Identify which cell holds the provided text, then report its (x, y) central coordinate. 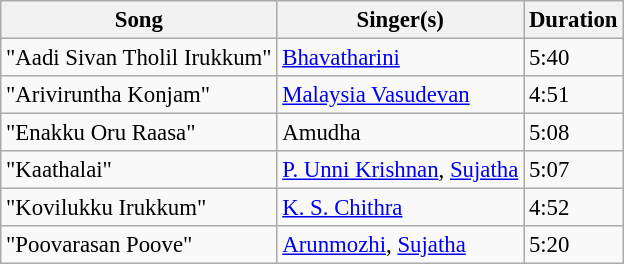
"Ariviruntha Konjam" (139, 95)
"Kovilukku Irukkum" (139, 208)
"Enakku Oru Raasa" (139, 133)
4:52 (574, 208)
5:08 (574, 133)
Singer(s) (400, 20)
K. S. Chithra (400, 208)
"Aadi Sivan Tholil Irukkum" (139, 58)
Malaysia Vasudevan (400, 95)
4:51 (574, 95)
P. Unni Krishnan, Sujatha (400, 170)
Duration (574, 20)
"Kaathalai" (139, 170)
Song (139, 20)
Bhavatharini (400, 58)
Arunmozhi, Sujatha (400, 245)
Amudha (400, 133)
"Poovarasan Poove" (139, 245)
5:20 (574, 245)
5:40 (574, 58)
5:07 (574, 170)
